Return the [X, Y] coordinate for the center point of the cell that contains the specified text.  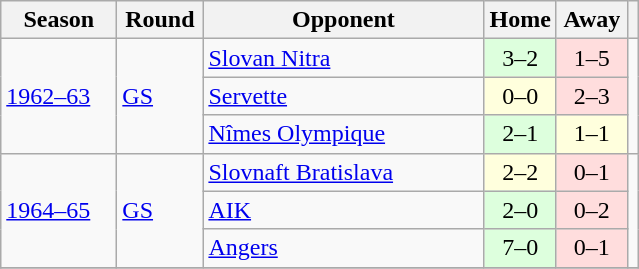
2–1 [520, 134]
Away [592, 20]
Round [160, 20]
AIK [344, 210]
1–5 [592, 58]
3–2 [520, 58]
Season [59, 20]
Slovnaft Bratislava [344, 172]
2–2 [520, 172]
2–0 [520, 210]
2–3 [592, 96]
Opponent [344, 20]
Angers [344, 248]
Nîmes Olympique [344, 134]
Servette [344, 96]
1964–65 [59, 210]
Home [520, 20]
1–1 [592, 134]
7–0 [520, 248]
0–0 [520, 96]
0–2 [592, 210]
Slovan Nitra [344, 58]
1962–63 [59, 96]
